Determine the (X, Y) coordinate at the center of the cell enclosing the given text.  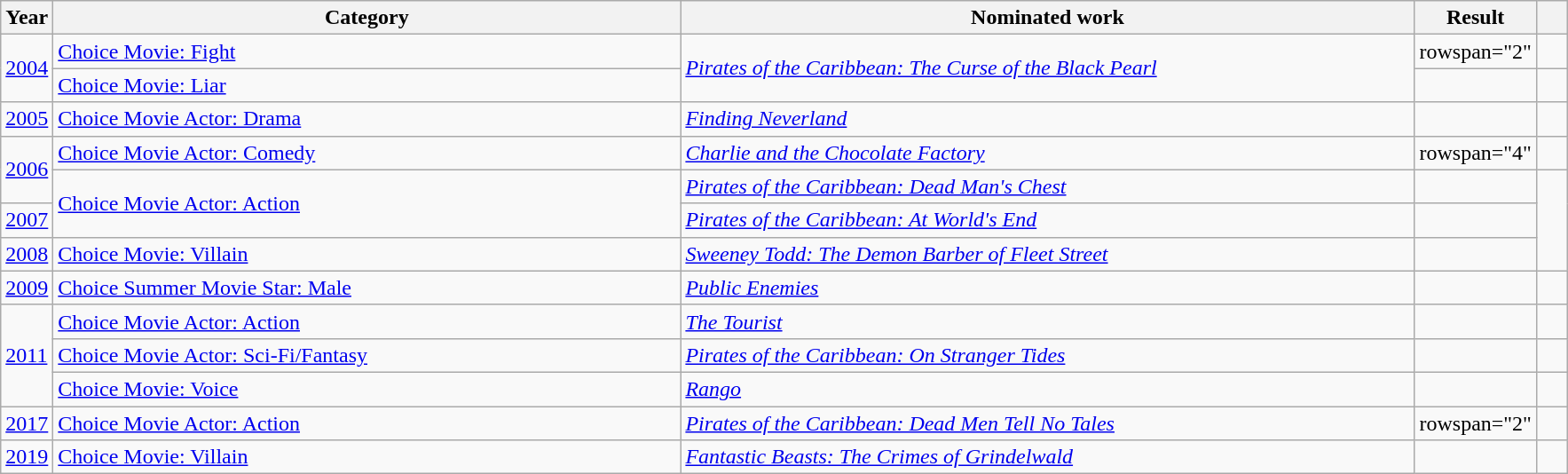
Pirates of the Caribbean: The Curse of the Black Pearl (1047, 68)
Choice Movie Actor: Sci-Fi/Fantasy (367, 355)
Result (1476, 18)
Pirates of the Caribbean: Dead Men Tell No Tales (1047, 423)
Choice Movie Actor: Drama (367, 119)
2005 (27, 119)
Sweeney Todd: The Demon Barber of Fleet Street (1047, 254)
Choice Movie: Liar (367, 85)
Rango (1047, 389)
2019 (27, 457)
Choice Movie: Fight (367, 51)
2009 (27, 288)
2017 (27, 423)
Choice Movie: Voice (367, 389)
2006 (27, 170)
The Tourist (1047, 321)
Category (367, 18)
2011 (27, 355)
Choice Movie Actor: Comedy (367, 153)
Year (27, 18)
Charlie and the Chocolate Factory (1047, 153)
2008 (27, 254)
Choice Summer Movie Star: Male (367, 288)
Finding Neverland (1047, 119)
rowspan="4" (1476, 153)
Pirates of the Caribbean: At World's End (1047, 220)
Fantastic Beasts: The Crimes of Grindelwald (1047, 457)
Nominated work (1047, 18)
Pirates of the Caribbean: Dead Man's Chest (1047, 186)
2007 (27, 220)
2004 (27, 68)
Pirates of the Caribbean: On Stranger Tides (1047, 355)
Public Enemies (1047, 288)
